For the text-containing cell, return its midpoint in [X, Y] coordinate format. 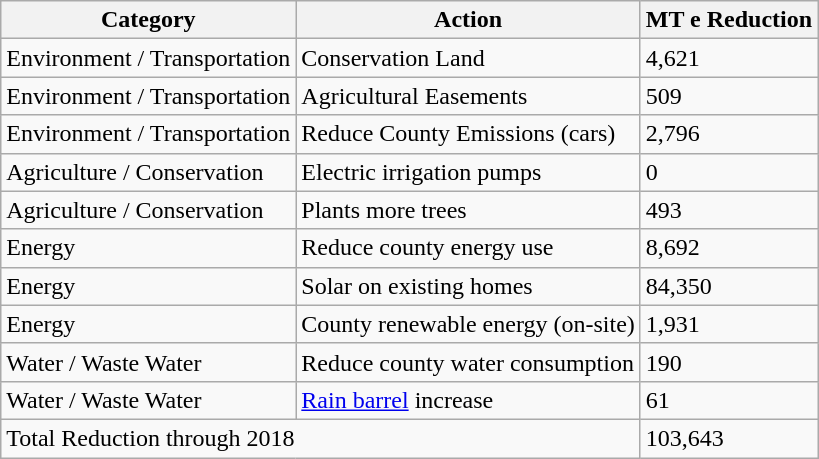
2,796 [728, 134]
Plants more trees [468, 210]
1,931 [728, 324]
190 [728, 362]
0 [728, 172]
Reduce county energy use [468, 248]
Reduce county water consumption [468, 362]
Rain barrel increase [468, 400]
Conservation Land [468, 58]
County renewable energy (on-site) [468, 324]
61 [728, 400]
MT e Reduction [728, 20]
493 [728, 210]
4,621 [728, 58]
Solar on existing homes [468, 286]
84,350 [728, 286]
Category [148, 20]
Electric irrigation pumps [468, 172]
Total Reduction through 2018 [321, 438]
8,692 [728, 248]
Reduce County Emissions (cars) [468, 134]
103,643 [728, 438]
509 [728, 96]
Action [468, 20]
Agricultural Easements [468, 96]
